For the text-containing cell, return its midpoint in (X, Y) coordinate format. 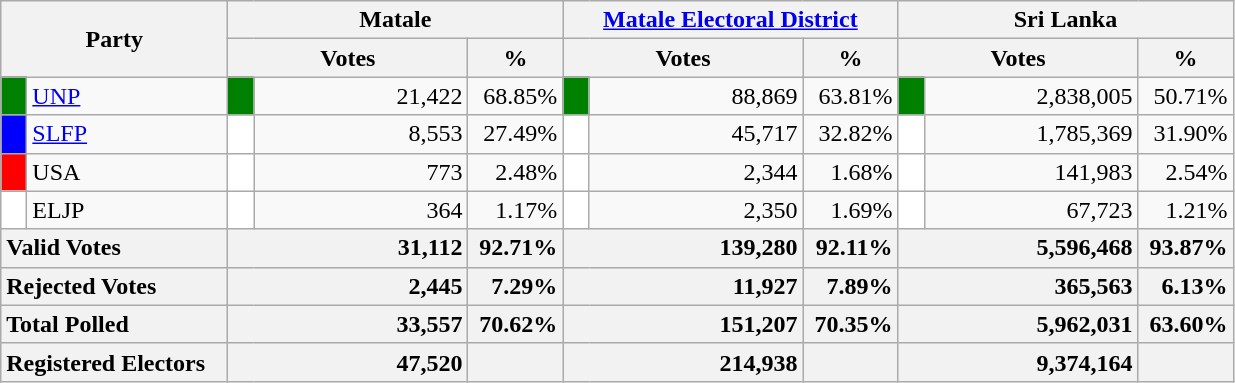
1.68% (850, 172)
2,445 (348, 286)
USA (128, 172)
Matale (396, 20)
6.13% (1186, 286)
68.85% (516, 96)
50.71% (1186, 96)
2.48% (516, 172)
45,717 (696, 134)
1.17% (516, 210)
365,563 (1018, 286)
Rejected Votes (114, 286)
11,927 (683, 286)
31,112 (348, 248)
70.62% (516, 324)
Matale Electoral District (730, 20)
364 (361, 210)
139,280 (683, 248)
7.89% (850, 286)
2.54% (1186, 172)
7.29% (516, 286)
5,962,031 (1018, 324)
2,350 (696, 210)
92.11% (850, 248)
Party (114, 39)
63.60% (1186, 324)
21,422 (361, 96)
SLFP (128, 134)
88,869 (696, 96)
5,596,468 (1018, 248)
1.21% (1186, 210)
2,344 (696, 172)
67,723 (1031, 210)
214,938 (683, 362)
UNP (128, 96)
47,520 (348, 362)
1.69% (850, 210)
ELJP (128, 210)
141,983 (1031, 172)
63.81% (850, 96)
92.71% (516, 248)
151,207 (683, 324)
Total Polled (114, 324)
9,374,164 (1018, 362)
32.82% (850, 134)
773 (361, 172)
Sri Lanka (1066, 20)
Valid Votes (114, 248)
27.49% (516, 134)
93.87% (1186, 248)
70.35% (850, 324)
Registered Electors (114, 362)
31.90% (1186, 134)
33,557 (348, 324)
2,838,005 (1031, 96)
8,553 (361, 134)
1,785,369 (1031, 134)
